Provide the (x, y) coordinate of the cell's center where the given text is located.  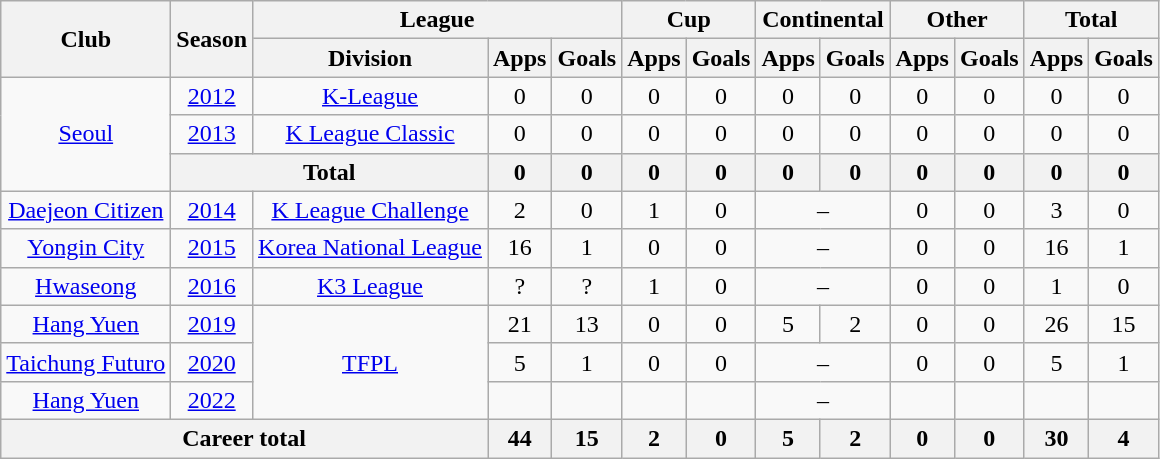
2014 (212, 210)
Taichung Futuro (86, 362)
30 (1056, 438)
2016 (212, 286)
Season (212, 39)
Career total (244, 438)
2020 (212, 362)
2012 (212, 96)
44 (520, 438)
21 (520, 324)
Other (957, 20)
K League Classic (370, 134)
League (438, 20)
K-League (370, 96)
2019 (212, 324)
Club (86, 39)
TFPL (370, 362)
Hwaseong (86, 286)
K League Challenge (370, 210)
Daejeon Citizen (86, 210)
13 (587, 324)
3 (1056, 210)
4 (1124, 438)
Korea National League (370, 248)
Cup (689, 20)
2022 (212, 400)
2015 (212, 248)
K3 League (370, 286)
Yongin City (86, 248)
Seoul (86, 134)
Continental (823, 20)
2013 (212, 134)
Division (370, 58)
26 (1056, 324)
